Return [x, y] of the center of cell containing provided text 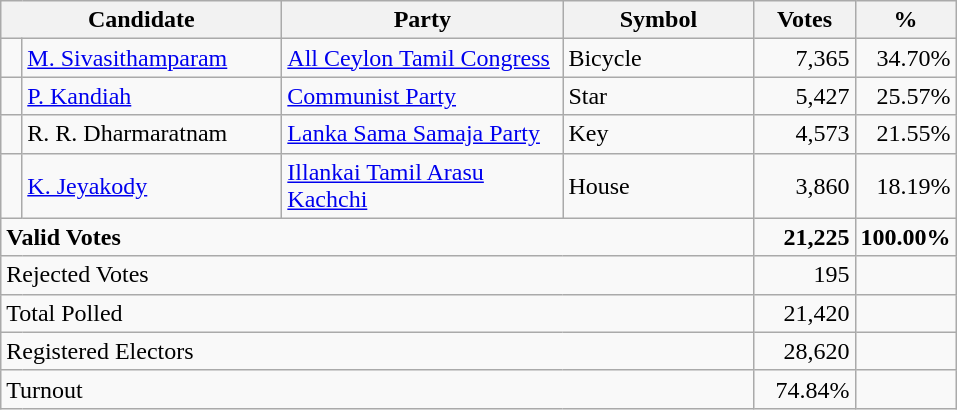
34.70% [906, 58]
Key [658, 134]
Total Polled [378, 313]
21.55% [906, 134]
House [658, 186]
3,860 [804, 186]
Star [658, 96]
Communist Party [422, 96]
Valid Votes [378, 237]
Candidate [142, 20]
Turnout [378, 389]
25.57% [906, 96]
Registered Electors [378, 351]
Party [422, 20]
Rejected Votes [378, 275]
28,620 [804, 351]
5,427 [804, 96]
M. Sivasithamparam [152, 58]
All Ceylon Tamil Congress [422, 58]
P. Kandiah [152, 96]
Votes [804, 20]
4,573 [804, 134]
195 [804, 275]
7,365 [804, 58]
R. R. Dharmaratnam [152, 134]
K. Jeyakody [152, 186]
Bicycle [658, 58]
% [906, 20]
Lanka Sama Samaja Party [422, 134]
21,225 [804, 237]
74.84% [804, 389]
21,420 [804, 313]
Illankai Tamil Arasu Kachchi [422, 186]
100.00% [906, 237]
18.19% [906, 186]
Symbol [658, 20]
